Provide the (X, Y) coordinate of the cell's center where the given text is located.  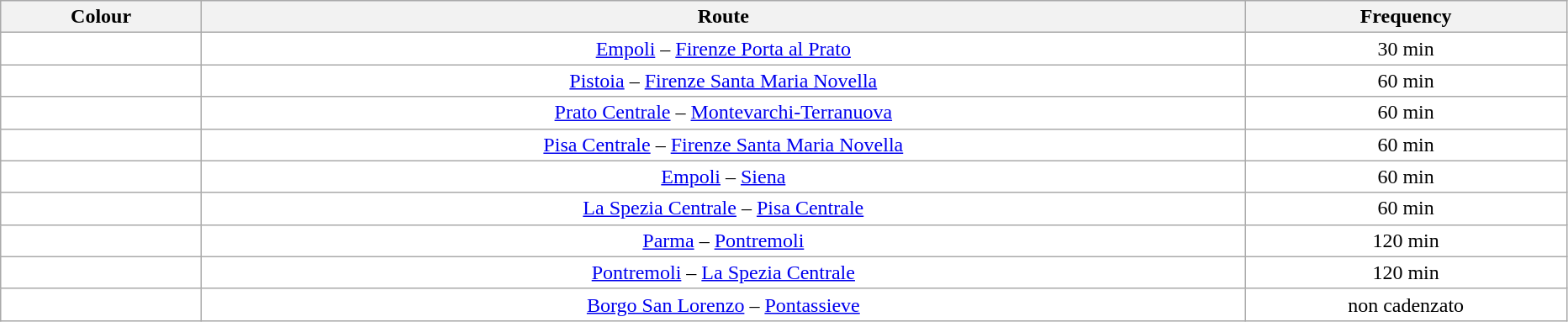
Empoli – Firenze Porta al Prato (724, 49)
Pisa Centrale – Firenze Santa Maria Novella (724, 145)
Parma – Pontremoli (724, 240)
Borgo San Lorenzo – Pontassieve (724, 304)
Frequency (1406, 17)
Prato Centrale – Montevarchi-Terranuova (724, 113)
Route (724, 17)
30 min (1406, 49)
Empoli – Siena (724, 177)
Colour (101, 17)
non cadenzato (1406, 304)
La Spezia Centrale – Pisa Centrale (724, 209)
Pontremoli – La Spezia Centrale (724, 272)
Pistoia – Firenze Santa Maria Novella (724, 81)
